Capture the cell that displays the provided text and extract its [x, y] central coordinate. 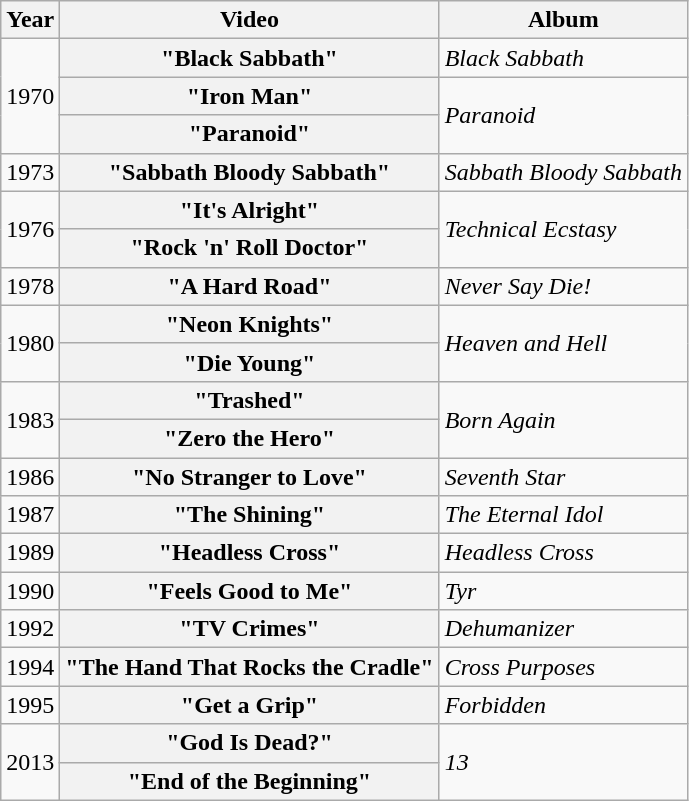
"The Hand That Rocks the Cradle" [250, 667]
"A Hard Road" [250, 286]
Dehumanizer [563, 629]
1978 [30, 286]
Technical Ecstasy [563, 229]
Year [30, 20]
Black Sabbath [563, 58]
Heaven and Hell [563, 343]
"Rock 'n' Roll Doctor" [250, 248]
"Trashed" [250, 400]
1992 [30, 629]
1980 [30, 343]
1973 [30, 172]
Tyr [563, 591]
"Sabbath Bloody Sabbath" [250, 172]
Never Say Die! [563, 286]
"The Shining" [250, 515]
"Paranoid" [250, 134]
Video [250, 20]
1983 [30, 419]
"TV Crimes" [250, 629]
1990 [30, 591]
"End of the Beginning" [250, 781]
Sabbath Bloody Sabbath [563, 172]
Born Again [563, 419]
"Headless Cross" [250, 553]
1987 [30, 515]
"Neon Knights" [250, 324]
1994 [30, 667]
"It's Alright" [250, 210]
13 [563, 762]
Forbidden [563, 705]
Cross Purposes [563, 667]
Paranoid [563, 115]
Headless Cross [563, 553]
1995 [30, 705]
1970 [30, 96]
Seventh Star [563, 477]
1986 [30, 477]
Album [563, 20]
"God Is Dead?" [250, 743]
1976 [30, 229]
"No Stranger to Love" [250, 477]
2013 [30, 762]
"Iron Man" [250, 96]
"Get a Grip" [250, 705]
1989 [30, 553]
"Zero the Hero" [250, 438]
"Die Young" [250, 362]
The Eternal Idol [563, 515]
"Black Sabbath" [250, 58]
"Feels Good to Me" [250, 591]
